From the cell containing the given text, extract its center point as (X, Y) coordinate. 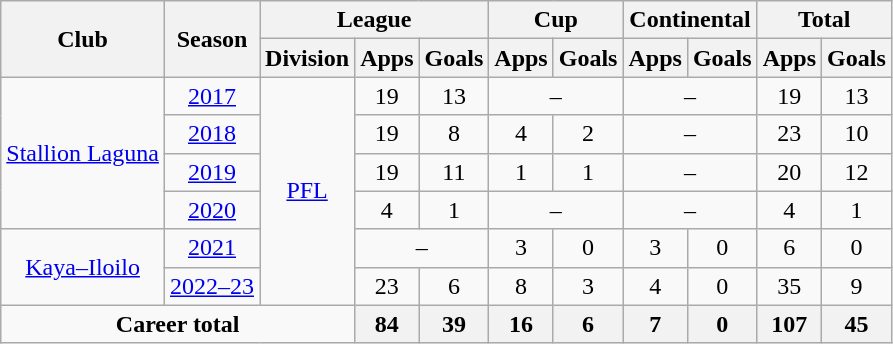
PFL (308, 191)
Total (824, 20)
Career total (178, 324)
16 (521, 324)
35 (789, 286)
2020 (212, 210)
12 (857, 172)
Continental (690, 20)
45 (857, 324)
2021 (212, 248)
Cup (556, 20)
7 (655, 324)
2 (588, 134)
84 (387, 324)
2018 (212, 134)
107 (789, 324)
2019 (212, 172)
Kaya–Iloilo (83, 267)
2017 (212, 96)
39 (454, 324)
9 (857, 286)
Season (212, 39)
League (374, 20)
20 (789, 172)
Stallion Laguna (83, 153)
Division (308, 58)
Club (83, 39)
2022–23 (212, 286)
10 (857, 134)
11 (454, 172)
